Find where the given text appears and provide that cell's center as [X, Y] coordinate. 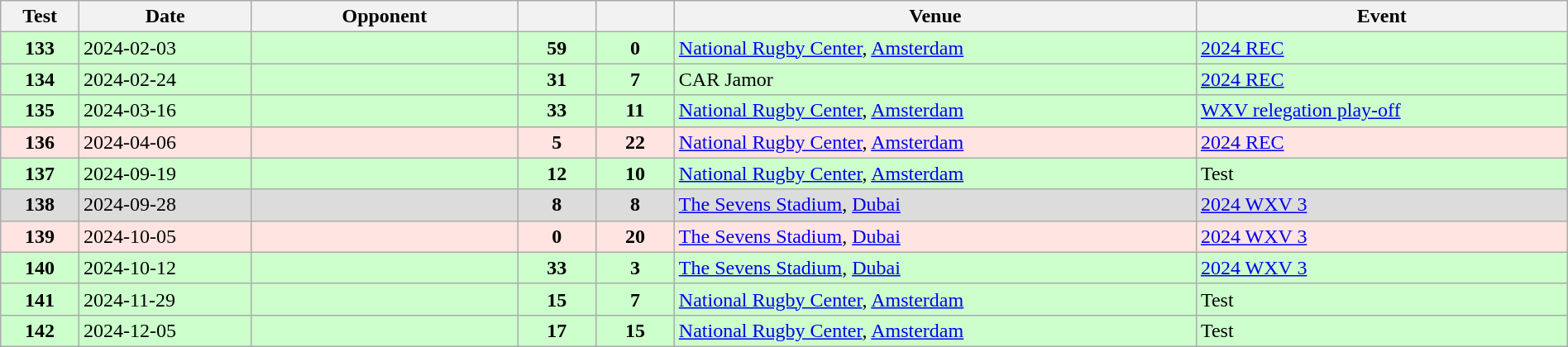
2024-09-28 [165, 205]
2024-03-16 [165, 111]
WXV relegation play-off [1381, 111]
CAR Jamor [935, 79]
2024-02-24 [165, 79]
134 [40, 79]
12 [557, 173]
Opponent [385, 17]
5 [557, 142]
135 [40, 111]
10 [635, 173]
136 [40, 142]
2024-04-06 [165, 142]
Event [1381, 17]
141 [40, 299]
3 [635, 268]
20 [635, 236]
Venue [935, 17]
138 [40, 205]
2024-12-05 [165, 330]
137 [40, 173]
2024-02-03 [165, 48]
2024-11-29 [165, 299]
11 [635, 111]
142 [40, 330]
22 [635, 142]
31 [557, 79]
59 [557, 48]
2024-10-05 [165, 236]
133 [40, 48]
Date [165, 17]
140 [40, 268]
139 [40, 236]
2024-09-19 [165, 173]
2024-10-12 [165, 268]
17 [557, 330]
